Return the (X, Y) coordinate for the center point of the cell that contains the specified text.  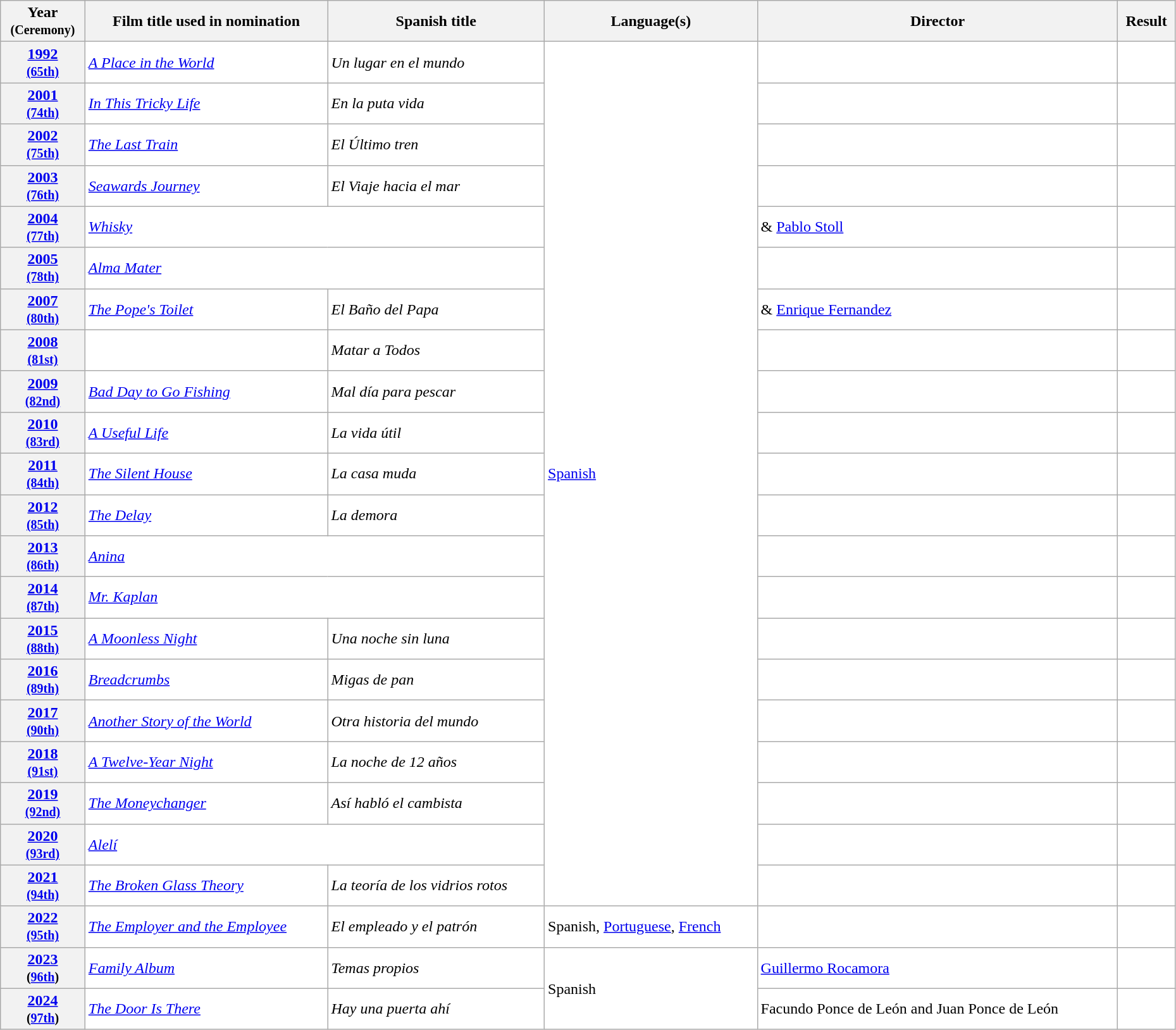
El Baño del Papa (436, 309)
Otra historia del mundo (436, 721)
A Twelve-Year Night (206, 762)
Mal día para pescar (436, 391)
Una noche sin luna (436, 639)
Film title used in nomination (206, 22)
The Pope's Toilet (206, 309)
En la puta vida (436, 104)
La casa muda (436, 473)
Así habló el cambista (436, 804)
The Broken Glass Theory (206, 886)
Seawards Journey (206, 186)
2012(85th) (43, 515)
Matar a Todos (436, 351)
2017(90th) (43, 721)
A Moonless Night (206, 639)
Facundo Ponce de León and Juan Ponce de León (938, 1008)
2013(86th) (43, 557)
2003(76th) (43, 186)
Director (938, 22)
Spanish, Portuguese, French (651, 926)
2024(97th) (43, 1008)
The Delay (206, 515)
2011(84th) (43, 473)
El empleado y el patrón (436, 926)
El Último tren (436, 144)
La vida útil (436, 433)
La noche de 12 años (436, 762)
Hay una puerta ahí (436, 1008)
2002(75th) (43, 144)
Spanish title (436, 22)
El Viaje hacia el mar (436, 186)
Migas de pan (436, 679)
Family Album (206, 968)
La teoría de los vidrios rotos (436, 886)
2008(81st) (43, 351)
Breadcrumbs (206, 679)
2004(77th) (43, 226)
Mr. Kaplan (314, 597)
Language(s) (651, 22)
1992(65th) (43, 62)
Another Story of the World (206, 721)
A Place in the World (206, 62)
2022(95th) (43, 926)
Un lugar en el mundo (436, 62)
Whisky (314, 226)
2005(78th) (43, 268)
Temas propios (436, 968)
Anina (314, 557)
Year(Ceremony) (43, 22)
Alelí (314, 844)
In This Tricky Life (206, 104)
A Useful Life (206, 433)
& Pablo Stoll (938, 226)
The Silent House (206, 473)
2015(88th) (43, 639)
2016(89th) (43, 679)
2007(80th) (43, 309)
Guillermo Rocamora (938, 968)
2009(82nd) (43, 391)
2001(74th) (43, 104)
Bad Day to Go Fishing (206, 391)
2018(91st) (43, 762)
& Enrique Fernandez (938, 309)
Result (1146, 22)
2021(94th) (43, 886)
Alma Mater (314, 268)
The Last Train (206, 144)
2014(87th) (43, 597)
2010(83rd) (43, 433)
2023(96th) (43, 968)
La demora (436, 515)
The Employer and the Employee (206, 926)
The Moneychanger (206, 804)
2019(92nd) (43, 804)
2020(93rd) (43, 844)
The Door Is There (206, 1008)
